Scan for the cell matching the given text and deliver its [x, y] coordinate at center. 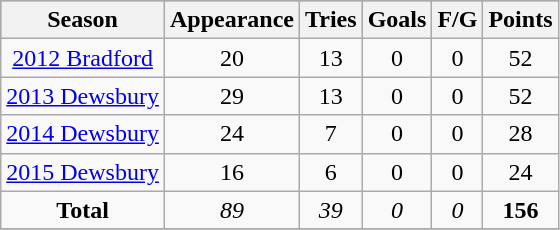
Goals [397, 20]
6 [332, 172]
16 [232, 172]
39 [332, 210]
20 [232, 58]
F/G [458, 20]
2015 Dewsbury [83, 172]
7 [332, 134]
Season [83, 20]
89 [232, 210]
156 [520, 210]
28 [520, 134]
2012 Bradford [83, 58]
Tries [332, 20]
29 [232, 96]
Total [83, 210]
2014 Dewsbury [83, 134]
Points [520, 20]
Appearance [232, 20]
2013 Dewsbury [83, 96]
